Provide the (X, Y) coordinate of the cell's center where the given text is located.  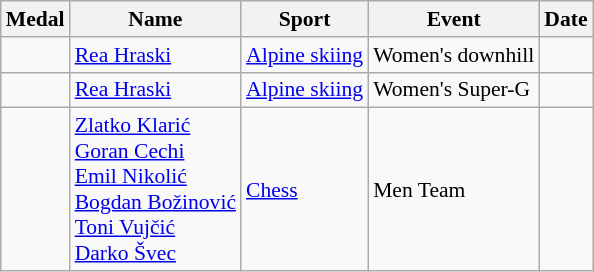
Medal (36, 19)
Date (566, 19)
Zlatko KlarićGoran CechiEmil NikolićBogdan BožinovićToni VujčićDarko Švec (156, 190)
Name (156, 19)
Women's Super-G (454, 90)
Event (454, 19)
Chess (304, 190)
Men Team (454, 190)
Women's downhill (454, 55)
Sport (304, 19)
